From the cell containing the given text, extract its center point as (x, y) coordinate. 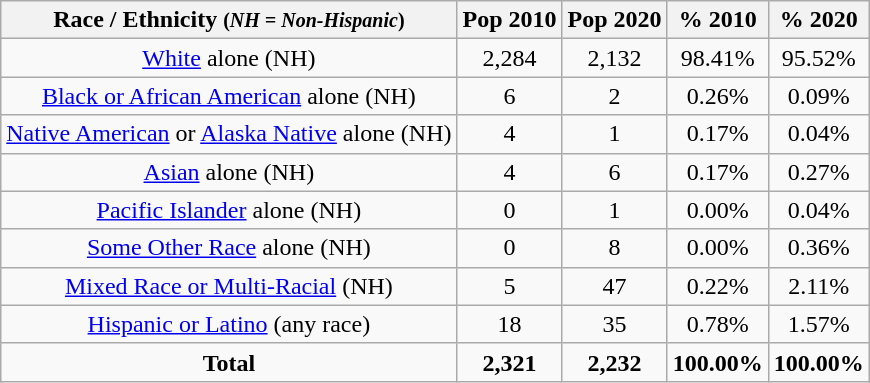
White alone (NH) (229, 58)
0.27% (818, 172)
2,284 (510, 58)
Total (229, 362)
Some Other Race alone (NH) (229, 248)
Mixed Race or Multi-Racial (NH) (229, 286)
8 (614, 248)
Native American or Alaska Native alone (NH) (229, 134)
Race / Ethnicity (NH = Non-Hispanic) (229, 20)
0.22% (718, 286)
% 2020 (818, 20)
Pop 2010 (510, 20)
Pacific Islander alone (NH) (229, 210)
% 2010 (718, 20)
1.57% (818, 324)
2,132 (614, 58)
5 (510, 286)
Asian alone (NH) (229, 172)
18 (510, 324)
2,321 (510, 362)
47 (614, 286)
Pop 2020 (614, 20)
0.78% (718, 324)
95.52% (818, 58)
0.09% (818, 96)
35 (614, 324)
0.36% (818, 248)
2,232 (614, 362)
2 (614, 96)
Black or African American alone (NH) (229, 96)
2.11% (818, 286)
98.41% (718, 58)
0.26% (718, 96)
Hispanic or Latino (any race) (229, 324)
